Search for the cell housing the specified text and yield its [X, Y] center coordinate. 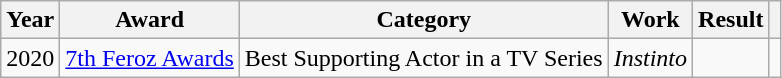
2020 [30, 58]
Year [30, 20]
7th Feroz Awards [150, 58]
Result [731, 20]
Award [150, 20]
Instinto [650, 58]
Category [424, 20]
Best Supporting Actor in a TV Series [424, 58]
Work [650, 20]
